Return the [x, y] coordinate for the center point of the cell that contains the specified text.  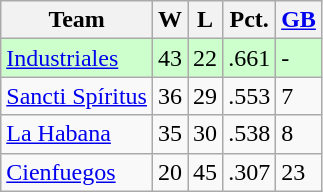
23 [299, 172]
35 [170, 134]
La Habana [77, 134]
Pct. [250, 20]
W [170, 20]
29 [206, 96]
45 [206, 172]
.307 [250, 172]
Cienfuegos [77, 172]
Team [77, 20]
- [299, 58]
36 [170, 96]
.538 [250, 134]
20 [170, 172]
8 [299, 134]
Sancti Spíritus [77, 96]
30 [206, 134]
22 [206, 58]
Industriales [77, 58]
GB [299, 20]
.553 [250, 96]
43 [170, 58]
7 [299, 96]
L [206, 20]
.661 [250, 58]
